Scan for the cell matching the given text and deliver its (X, Y) coordinate at center. 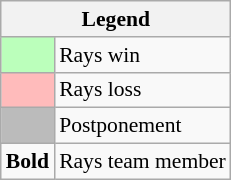
Rays win (142, 55)
Legend (116, 19)
Rays team member (142, 162)
Rays loss (142, 90)
Bold (28, 162)
Postponement (142, 126)
